Return the [x, y] coordinate for the center point of the cell that contains the specified text.  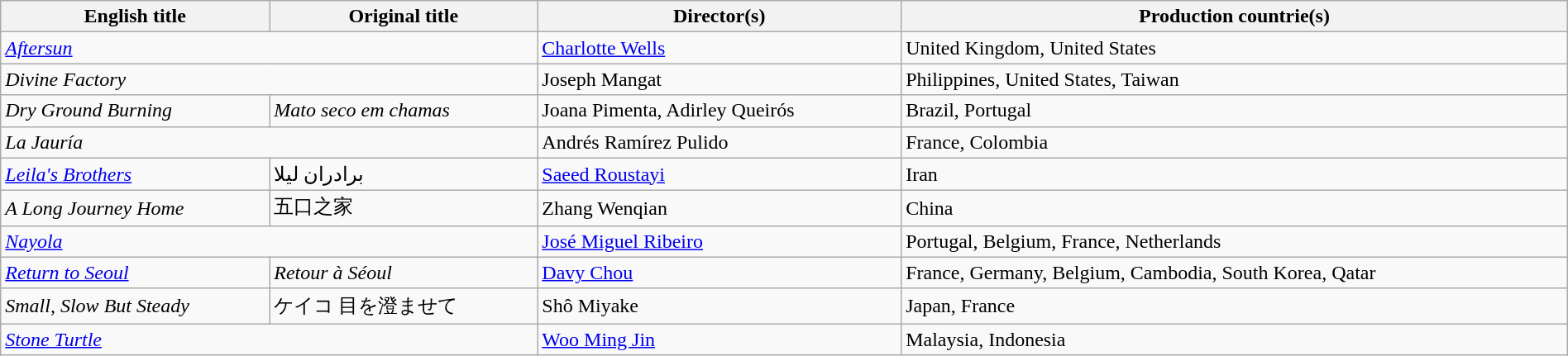
Zhang Wenqian [719, 208]
English title [136, 17]
Director(s) [719, 17]
Leila's Brothers [136, 174]
Japan, France [1235, 306]
Brazil, Portugal [1235, 111]
José Miguel Ribeiro [719, 241]
برادران لیلا [404, 174]
Divine Factory [270, 79]
Joseph Mangat [719, 79]
Original title [404, 17]
Philippines, United States, Taiwan [1235, 79]
United Kingdom, United States [1235, 48]
Malaysia, Indonesia [1235, 339]
Return to Seoul [136, 273]
五口之家 [404, 208]
A Long Journey Home [136, 208]
Stone Turtle [270, 339]
Production countrie(s) [1235, 17]
Charlotte Wells [719, 48]
France, Germany, Belgium, Cambodia, South Korea, Qatar [1235, 273]
Joana Pimenta, Adirley Queirós [719, 111]
Retour à Séoul [404, 273]
Aftersun [270, 48]
Portugal, Belgium, France, Netherlands [1235, 241]
Nayola [270, 241]
Small, Slow But Steady [136, 306]
China [1235, 208]
Dry Ground Burning [136, 111]
Woo Ming Jin [719, 339]
Mato seco em chamas [404, 111]
La Jauría [270, 142]
Iran [1235, 174]
Davy Chou [719, 273]
Andrés Ramírez Pulido [719, 142]
France, Colombia [1235, 142]
Shô Miyake [719, 306]
ケイコ 目を澄ませて [404, 306]
Saeed Roustayi [719, 174]
